For the text-containing cell, return its midpoint in [X, Y] coordinate format. 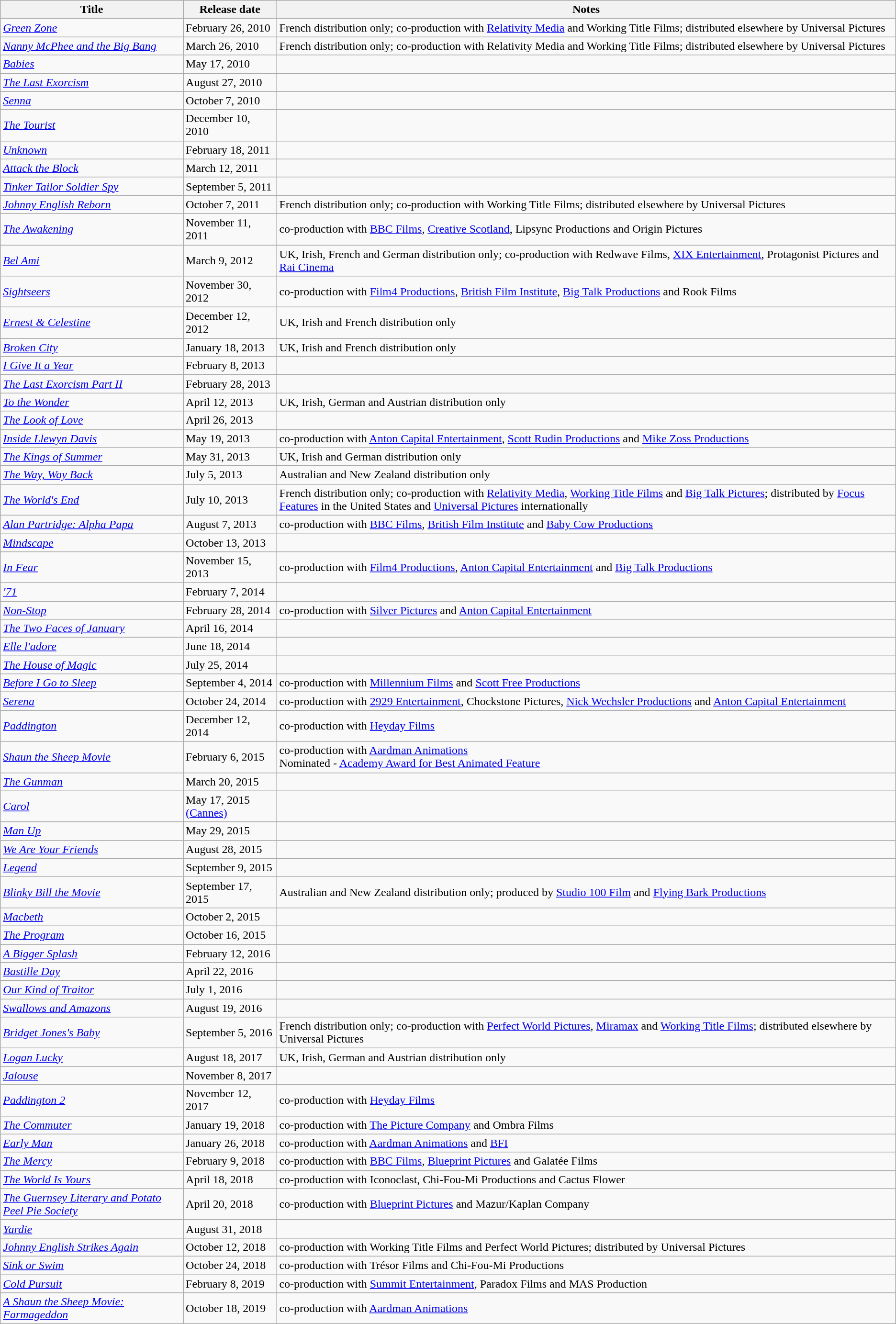
Nanny McPhee and the Big Bang [92, 46]
The Two Faces of January [92, 628]
May 17, 2015 (Cannes) [230, 806]
December 10, 2010 [230, 125]
April 16, 2014 [230, 628]
January 18, 2013 [230, 348]
May 17, 2010 [230, 64]
Serena [92, 701]
co-production with Millennium Films and Scott Free Productions [586, 683]
The Last Exorcism [92, 82]
Green Zone [92, 28]
February 7, 2014 [230, 592]
Jalouse [92, 1076]
February 28, 2013 [230, 384]
October 13, 2013 [230, 542]
Paddington [92, 726]
Yardie [92, 1229]
February 8, 2013 [230, 366]
March 20, 2015 [230, 782]
Macbeth [92, 917]
The Way, Way Back [92, 475]
The World Is Yours [92, 1179]
Man Up [92, 831]
The Tourist [92, 125]
co-production with The Picture Company and Ombra Films [586, 1125]
January 26, 2018 [230, 1143]
February 28, 2014 [230, 610]
Senna [92, 101]
co-production with Aardman Animations and BFI [586, 1143]
I Give It a Year [92, 366]
August 19, 2016 [230, 1008]
April 20, 2018 [230, 1204]
Bridget Jones's Baby [92, 1033]
July 5, 2013 [230, 475]
December 12, 2012 [230, 323]
November 8, 2017 [230, 1076]
Attack the Block [92, 168]
The Last Exorcism Part II [92, 384]
July 10, 2013 [230, 500]
A Bigger Splash [92, 953]
August 31, 2018 [230, 1229]
Babies [92, 64]
The Program [92, 935]
February 26, 2010 [230, 28]
co-production with BBC Films, Creative Scotland, Lipsync Productions and Origin Pictures [586, 229]
April 26, 2013 [230, 420]
We Are Your Friends [92, 849]
co-production with Trésor Films and Chi-Fou-Mi Productions [586, 1265]
co-production with Film4 Productions, Anton Capital Entertainment and Big Talk Productions [586, 567]
November 11, 2011 [230, 229]
October 7, 2010 [230, 101]
co-production with Working Title Films and Perfect World Pictures; distributed by Universal Pictures [586, 1247]
Notes [586, 10]
co-production with Film4 Productions, British Film Institute, Big Talk Productions and Rook Films [586, 292]
French distribution only; co-production with Working Title Films; distributed elsewhere by Universal Pictures [586, 204]
Shaun the Sheep Movie [92, 757]
Title [92, 10]
Inside Llewyn Davis [92, 438]
May 19, 2013 [230, 438]
Before I Go to Sleep [92, 683]
UK, Irish, French and German distribution only; co-production with Redwave Films, XIX Entertainment, Protagonist Pictures and Rai Cinema [586, 260]
Bel Ami [92, 260]
October 7, 2011 [230, 204]
February 8, 2019 [230, 1283]
June 18, 2014 [230, 647]
December 12, 2014 [230, 726]
April 18, 2018 [230, 1179]
co-production with Aardman AnimationsNominated - Academy Award for Best Animated Feature [586, 757]
March 12, 2011 [230, 168]
February 18, 2011 [230, 150]
Ernest & Celestine [92, 323]
August 18, 2017 [230, 1057]
Non-Stop [92, 610]
The House of Magic [92, 665]
September 9, 2015 [230, 867]
co-production with Silver Pictures and Anton Capital Entertainment [586, 610]
August 27, 2010 [230, 82]
Paddington 2 [92, 1100]
April 22, 2016 [230, 972]
In Fear [92, 567]
Our Kind of Traitor [92, 990]
Australian and New Zealand distribution only [586, 475]
co-production with Iconoclast, Chi-Fou-Mi Productions and Cactus Flower [586, 1179]
August 28, 2015 [230, 849]
Johnny English Strikes Again [92, 1247]
co-production with Anton Capital Entertainment, Scott Rudin Productions and Mike Zoss Productions [586, 438]
Tinker Tailor Soldier Spy [92, 186]
October 24, 2018 [230, 1265]
Legend [92, 867]
Carol [92, 806]
October 2, 2015 [230, 917]
August 7, 2013 [230, 524]
October 24, 2014 [230, 701]
November 12, 2017 [230, 1100]
A Shaun the Sheep Movie: Farmageddon [92, 1309]
Unknown [92, 150]
February 12, 2016 [230, 953]
co-production with Blueprint Pictures and Mazur/Kaplan Company [586, 1204]
Sightseers [92, 292]
The World's End [92, 500]
March 9, 2012 [230, 260]
The Awakening [92, 229]
The Kings of Summer [92, 457]
October 18, 2019 [230, 1309]
co-production with Aardman Animations [586, 1309]
Logan Lucky [92, 1057]
February 6, 2015 [230, 757]
Cold Pursuit [92, 1283]
Alan Partridge: Alpha Papa [92, 524]
May 31, 2013 [230, 457]
To the Wonder [92, 402]
January 19, 2018 [230, 1125]
Sink or Swim [92, 1265]
'71 [92, 592]
May 29, 2015 [230, 831]
Johnny English Reborn [92, 204]
October 16, 2015 [230, 935]
co-production with BBC Films, British Film Institute and Baby Cow Productions [586, 524]
The Gunman [92, 782]
The Look of Love [92, 420]
Australian and New Zealand distribution only; produced by Studio 100 Film and Flying Bark Productions [586, 892]
co-production with BBC Films, Blueprint Pictures and Galatée Films [586, 1161]
September 5, 2011 [230, 186]
July 1, 2016 [230, 990]
Elle l'adore [92, 647]
UK, Irish and German distribution only [586, 457]
The Guernsey Literary and Potato Peel Pie Society [92, 1204]
July 25, 2014 [230, 665]
The Commuter [92, 1125]
February 9, 2018 [230, 1161]
March 26, 2010 [230, 46]
Bastille Day [92, 972]
Swallows and Amazons [92, 1008]
April 12, 2013 [230, 402]
co-production with Summit Entertainment, Paradox Films and MAS Production [586, 1283]
Mindscape [92, 542]
November 15, 2013 [230, 567]
Broken City [92, 348]
September 5, 2016 [230, 1033]
co-production with 2929 Entertainment, Chockstone Pictures, Nick Wechsler Productions and Anton Capital Entertainment [586, 701]
Early Man [92, 1143]
French distribution only; co-production with Perfect World Pictures, Miramax and Working Title Films; distributed elsewhere by Universal Pictures [586, 1033]
October 12, 2018 [230, 1247]
September 17, 2015 [230, 892]
The Mercy [92, 1161]
November 30, 2012 [230, 292]
Release date [230, 10]
September 4, 2014 [230, 683]
Blinky Bill the Movie [92, 892]
